Identify which cell holds the provided text, then report its (X, Y) central coordinate. 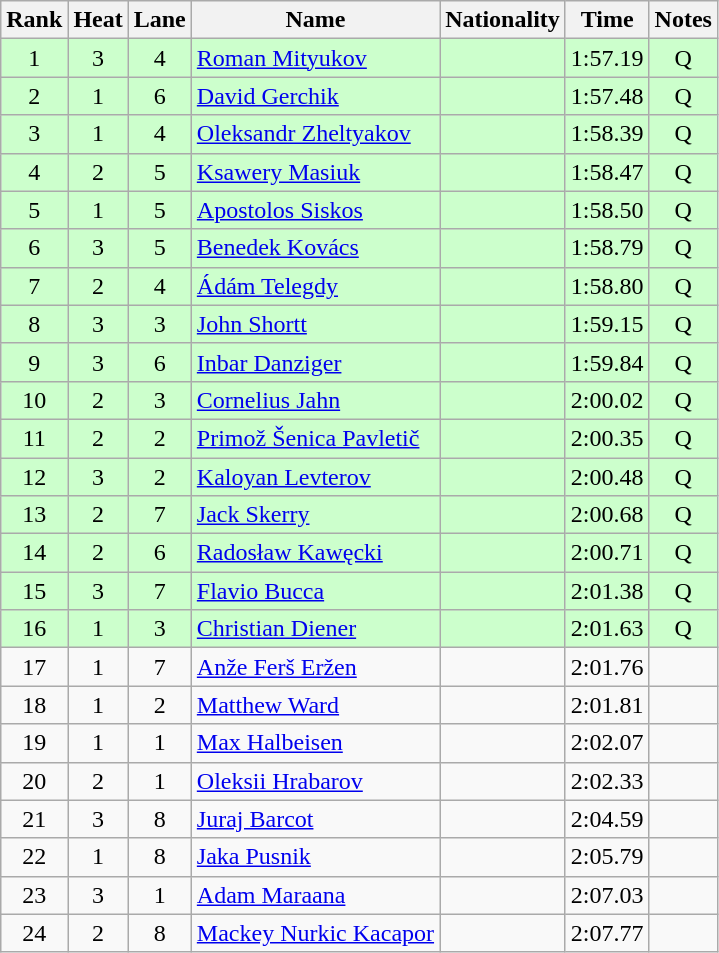
Jaka Pusnik (315, 857)
Primož Šenica Pavletič (315, 438)
10 (34, 400)
David Gerchik (315, 96)
Time (607, 20)
2:01.76 (607, 667)
Kaloyan Levterov (315, 477)
Ksawery Masiuk (315, 172)
Rank (34, 20)
2:07.77 (607, 933)
Oleksandr Zheltyakov (315, 134)
1:57.19 (607, 58)
15 (34, 591)
Flavio Bucca (315, 591)
13 (34, 515)
Lane (160, 20)
14 (34, 553)
12 (34, 477)
9 (34, 362)
Notes (683, 20)
1:58.50 (607, 210)
20 (34, 781)
Roman Mityukov (315, 58)
19 (34, 743)
1:58.79 (607, 248)
1:58.39 (607, 134)
Radosław Kawęcki (315, 553)
Adam Maraana (315, 895)
2:01.63 (607, 629)
1:58.47 (607, 172)
2:02.33 (607, 781)
Anže Ferš Eržen (315, 667)
1:58.80 (607, 286)
2:00.35 (607, 438)
Mackey Nurkic Kacapor (315, 933)
Apostolos Siskos (315, 210)
Max Halbeisen (315, 743)
21 (34, 819)
17 (34, 667)
1:57.48 (607, 96)
11 (34, 438)
2:04.59 (607, 819)
Heat (98, 20)
Oleksii Hrabarov (315, 781)
Juraj Barcot (315, 819)
Jack Skerry (315, 515)
2:01.81 (607, 705)
24 (34, 933)
Cornelius Jahn (315, 400)
Benedek Kovács (315, 248)
2:00.71 (607, 553)
Name (315, 20)
Inbar Danziger (315, 362)
16 (34, 629)
1:59.15 (607, 324)
John Shortt (315, 324)
2:02.07 (607, 743)
2:05.79 (607, 857)
18 (34, 705)
2:00.02 (607, 400)
2:07.03 (607, 895)
Ádám Telegdy (315, 286)
2:00.48 (607, 477)
2:00.68 (607, 515)
22 (34, 857)
23 (34, 895)
Nationality (503, 20)
Christian Diener (315, 629)
Matthew Ward (315, 705)
2:01.38 (607, 591)
1:59.84 (607, 362)
